Detect which cell encompasses the target text, then output its (x, y) center coordinate. 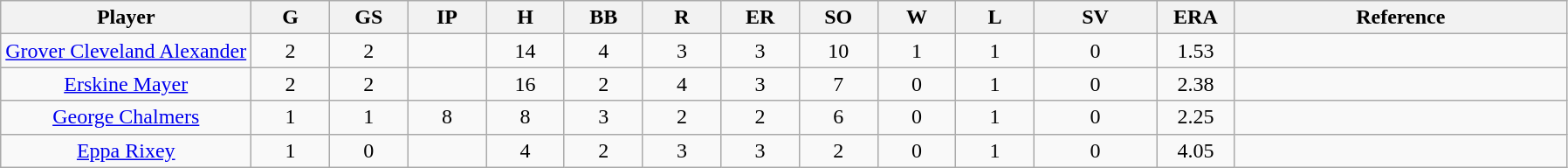
6 (838, 117)
BB (603, 17)
IP (447, 17)
Grover Cleveland Alexander (126, 51)
Eppa Rixey (126, 150)
16 (526, 84)
2.25 (1196, 117)
7 (838, 84)
W (917, 17)
ERA (1196, 17)
L (995, 17)
Reference (1400, 17)
14 (526, 51)
H (526, 17)
R (682, 17)
SO (838, 17)
1.53 (1196, 51)
GS (368, 17)
G (291, 17)
ER (760, 17)
2.38 (1196, 84)
Erskine Mayer (126, 84)
Player (126, 17)
SV (1095, 17)
10 (838, 51)
4.05 (1196, 150)
George Chalmers (126, 117)
